Determine the (x, y) coordinate at the center of the cell enclosing the given text.  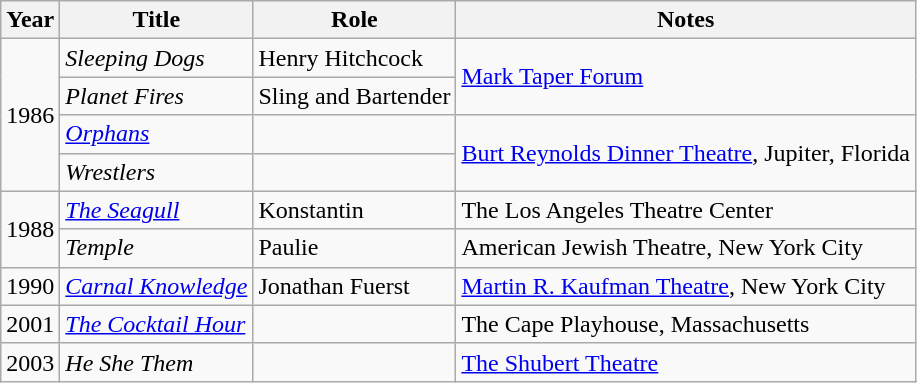
1988 (30, 229)
Orphans (156, 134)
Mark Taper Forum (686, 77)
Notes (686, 20)
The Cape Playhouse, Massachusetts (686, 324)
The Los Angeles Theatre Center (686, 210)
Carnal Knowledge (156, 286)
Temple (156, 248)
Sleeping Dogs (156, 58)
Jonathan Fuerst (354, 286)
Henry Hitchcock (354, 58)
Paulie (354, 248)
He She Them (156, 362)
2003 (30, 362)
Wrestlers (156, 172)
The Shubert Theatre (686, 362)
Title (156, 20)
Planet Fires (156, 96)
American Jewish Theatre, New York City (686, 248)
Role (354, 20)
1986 (30, 115)
Martin R. Kaufman Theatre, New York City (686, 286)
1990 (30, 286)
2001 (30, 324)
Konstantin (354, 210)
The Seagull (156, 210)
The Cocktail Hour (156, 324)
Sling and Bartender (354, 96)
Year (30, 20)
Burt Reynolds Dinner Theatre, Jupiter, Florida (686, 153)
